Search for the cell housing the specified text and yield its (X, Y) center coordinate. 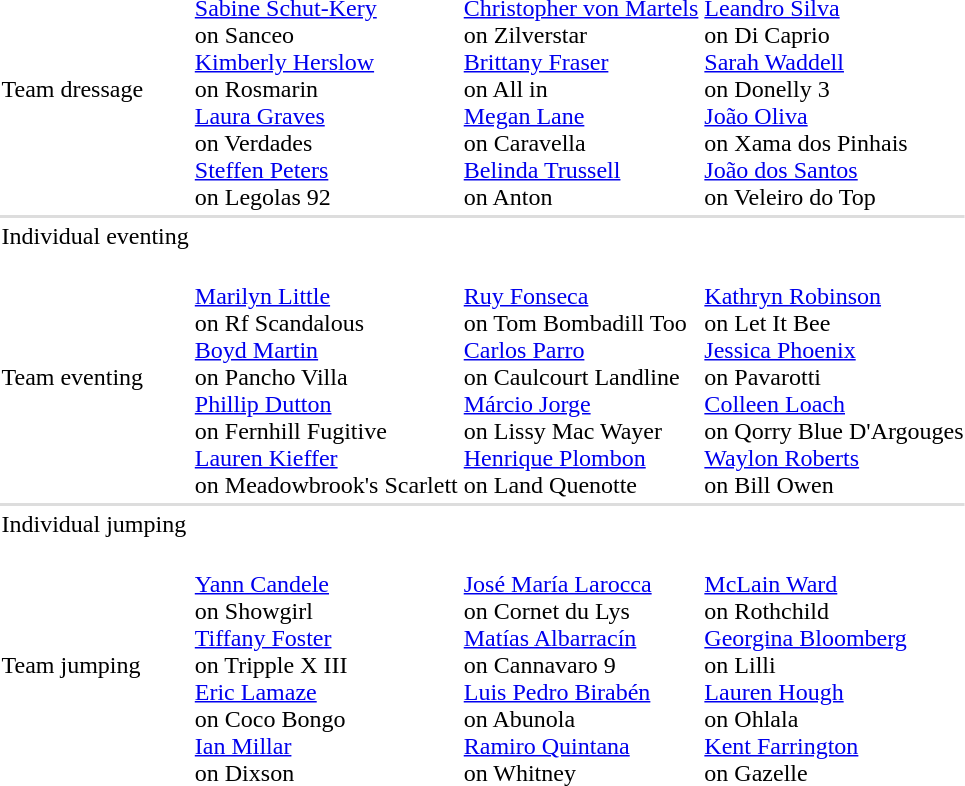
Team eventing (95, 377)
Ruy Fonseca on Tom Bombadill TooCarlos Parro on Caulcourt LandlineMárcio Jorge on Lissy Mac WayerHenrique Plombon on Land Quenotte (581, 377)
Individual eventing (95, 236)
Kathryn Robinson on Let It BeeJessica Phoenix on PavarottiColleen Loach on Qorry Blue D'ArgougesWaylon Roberts on Bill Owen (834, 377)
Marilyn Little on Rf ScandalousBoyd Martin on Pancho VillaPhillip Dutton on Fernhill FugitiveLauren Kieffer on Meadowbrook's Scarlett (326, 377)
Individual jumping (95, 524)
